From the cell containing the given text, extract its center point as (x, y) coordinate. 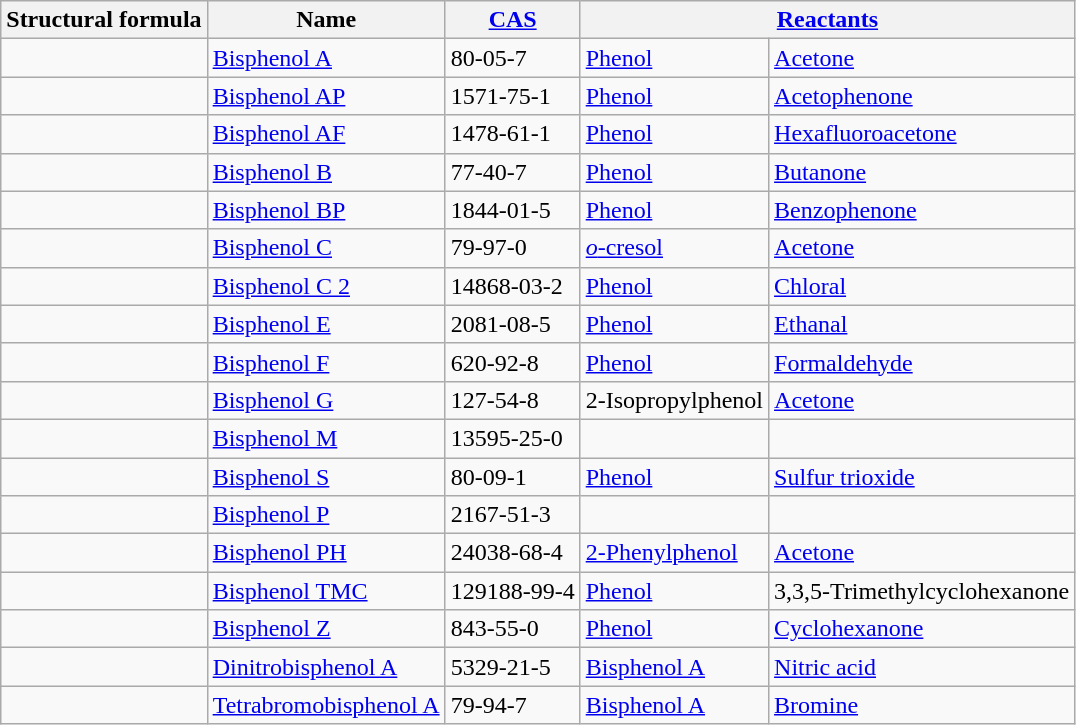
Butanone (922, 172)
Name (326, 20)
127-54-8 (512, 400)
77-40-7 (512, 172)
80-05-7 (512, 58)
Bisphenol TMC (326, 591)
Sulfur trioxide (922, 477)
Bisphenol C 2 (326, 286)
Bisphenol PH (326, 553)
2-Isopropylphenol (674, 400)
Chloral (922, 286)
620-92-8 (512, 362)
Tetrabromobisphenol A (326, 705)
Cyclohexanone (922, 629)
1571-75-1 (512, 96)
Bisphenol AP (326, 96)
Bisphenol S (326, 477)
Bisphenol F (326, 362)
o-cresol (674, 248)
Structural formula (104, 20)
843-55-0 (512, 629)
Bisphenol P (326, 515)
2081-08-5 (512, 324)
Bisphenol G (326, 400)
Benzophenone (922, 210)
80-09-1 (512, 477)
Bisphenol AF (326, 134)
14868-03-2 (512, 286)
Formaldehyde (922, 362)
3,3,5-Trimethylcyclohexanone (922, 591)
24038-68-4 (512, 553)
Bisphenol M (326, 438)
79-94-7 (512, 705)
Acetophenone (922, 96)
5329-21-5 (512, 667)
Nitric acid (922, 667)
2-Phenylphenol (674, 553)
Bisphenol C (326, 248)
Bisphenol BP (326, 210)
1844-01-5 (512, 210)
Bisphenol Z (326, 629)
Bisphenol E (326, 324)
2167-51-3 (512, 515)
Ethanal (922, 324)
1478-61-1 (512, 134)
Bisphenol B (326, 172)
Reactants (827, 20)
CAS (512, 20)
Dinitrobisphenol A (326, 667)
129188-99-4 (512, 591)
Bromine (922, 705)
Hexafluoroacetone (922, 134)
79-97-0 (512, 248)
13595-25-0 (512, 438)
